For the text-containing cell, return its midpoint in (X, Y) coordinate format. 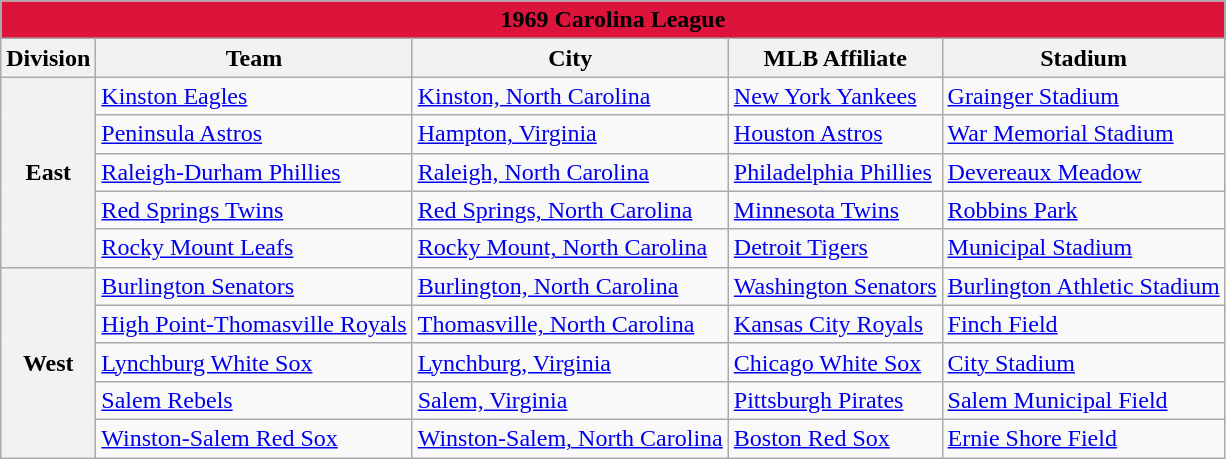
Burlington, North Carolina (570, 286)
Kinston, North Carolina (570, 96)
Red Springs, North Carolina (570, 210)
Robbins Park (1084, 210)
Peninsula Astros (254, 134)
Municipal Stadium (1084, 248)
Washington Senators (835, 286)
Winston-Salem, North Carolina (570, 438)
MLB Affiliate (835, 58)
1969 Carolina League (613, 20)
Chicago White Sox (835, 362)
City Stadium (1084, 362)
Burlington Athletic Stadium (1084, 286)
Team (254, 58)
Thomasville, North Carolina (570, 324)
Hampton, Virginia (570, 134)
Lynchburg White Sox (254, 362)
East (48, 172)
New York Yankees (835, 96)
Ernie Shore Field (1084, 438)
Salem Municipal Field (1084, 400)
Raleigh-Durham Phillies (254, 172)
Salem, Virginia (570, 400)
Rocky Mount, North Carolina (570, 248)
Burlington Senators (254, 286)
High Point-Thomasville Royals (254, 324)
Devereaux Meadow (1084, 172)
Grainger Stadium (1084, 96)
Red Springs Twins (254, 210)
Philadelphia Phillies (835, 172)
Division (48, 58)
Houston Astros (835, 134)
Kansas City Royals (835, 324)
Finch Field (1084, 324)
Detroit Tigers (835, 248)
Winston-Salem Red Sox (254, 438)
Stadium (1084, 58)
Lynchburg, Virginia (570, 362)
Salem Rebels (254, 400)
Rocky Mount Leafs (254, 248)
City (570, 58)
West (48, 362)
Boston Red Sox (835, 438)
Minnesota Twins (835, 210)
War Memorial Stadium (1084, 134)
Pittsburgh Pirates (835, 400)
Kinston Eagles (254, 96)
Raleigh, North Carolina (570, 172)
